Provide the [X, Y] coordinate of the cell's center where the given text is located.  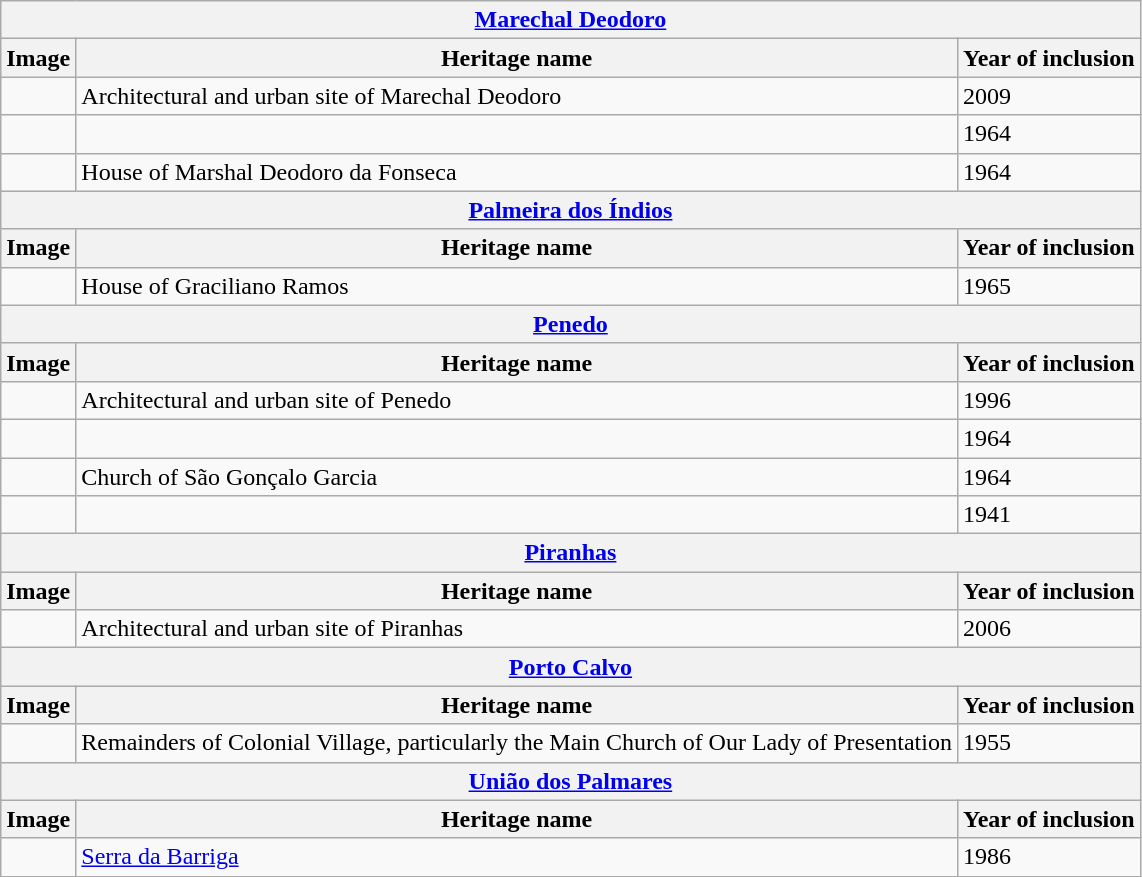
Palmeira dos Índios [570, 210]
House of Graciliano Ramos [517, 286]
Serra da Barriga [517, 857]
1986 [1048, 857]
2009 [1048, 96]
Architectural and urban site of Marechal Deodoro [517, 96]
House of Marshal Deodoro da Fonseca [517, 172]
União dos Palmares [570, 781]
Porto Calvo [570, 667]
Piranhas [570, 553]
Remainders of Colonial Village, particularly the Main Church of Our Lady of Presentation [517, 743]
1955 [1048, 743]
1996 [1048, 400]
Architectural and urban site of Penedo [517, 400]
Architectural and urban site of Piranhas [517, 629]
Penedo [570, 324]
1941 [1048, 515]
1965 [1048, 286]
Church of São Gonçalo Garcia [517, 477]
2006 [1048, 629]
Marechal Deodoro [570, 20]
